Return (x, y) of the center of cell containing provided text 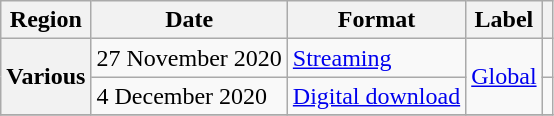
Global (504, 77)
27 November 2020 (189, 58)
Label (504, 20)
Digital download (376, 96)
Region (46, 20)
Format (376, 20)
4 December 2020 (189, 96)
Date (189, 20)
Various (46, 77)
Streaming (376, 58)
